Scan for the cell matching the given text and deliver its (X, Y) coordinate at center. 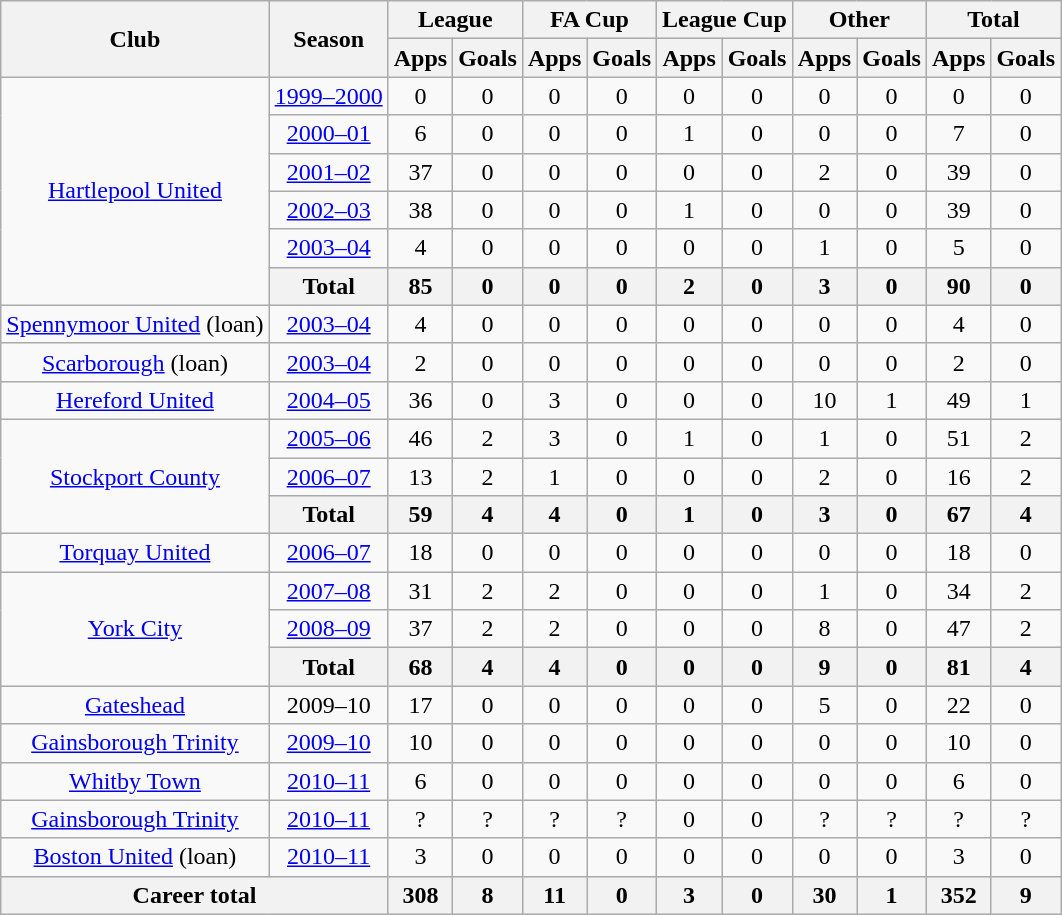
30 (824, 895)
13 (420, 477)
81 (958, 667)
League (455, 20)
Gateshead (135, 705)
2002–03 (328, 210)
16 (958, 477)
38 (420, 210)
2007–08 (328, 591)
FA Cup (589, 20)
67 (958, 515)
308 (420, 895)
49 (958, 400)
90 (958, 286)
51 (958, 438)
22 (958, 705)
York City (135, 629)
2008–09 (328, 629)
59 (420, 515)
2004–05 (328, 400)
Club (135, 39)
Boston United (loan) (135, 857)
League Cup (725, 20)
17 (420, 705)
Hereford United (135, 400)
11 (554, 895)
47 (958, 629)
352 (958, 895)
7 (958, 134)
46 (420, 438)
36 (420, 400)
Torquay United (135, 553)
2000–01 (328, 134)
Stockport County (135, 476)
85 (420, 286)
Career total (194, 895)
1999–2000 (328, 96)
Scarborough (loan) (135, 362)
31 (420, 591)
2005–06 (328, 438)
68 (420, 667)
Hartlepool United (135, 191)
Season (328, 39)
Other (859, 20)
2001–02 (328, 172)
Whitby Town (135, 781)
Spennymoor United (loan) (135, 324)
34 (958, 591)
